Determine the [X, Y] coordinate at the center of the cell enclosing the given text.  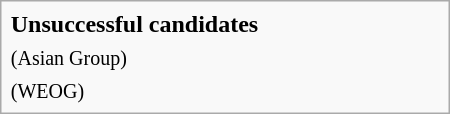
(WEOG) [224, 90]
(Asian Group) [224, 57]
Unsuccessful candidates [224, 24]
